Output the [x, y] coordinate of the center of the cell containing the given text.  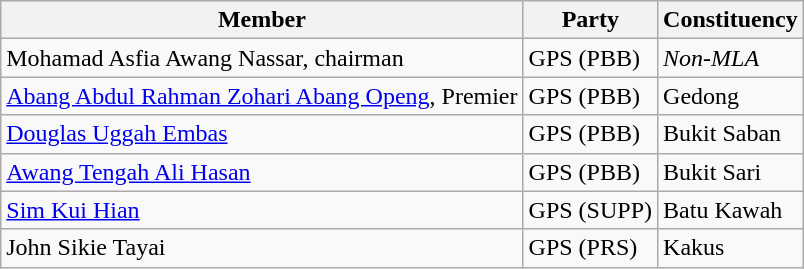
John Sikie Tayai [262, 248]
Mohamad Asfia Awang Nassar, chairman [262, 58]
Party [590, 20]
Bukit Saban [731, 134]
Gedong [731, 96]
GPS (SUPP) [590, 210]
Bukit Sari [731, 172]
Member [262, 20]
Douglas Uggah Embas [262, 134]
Abang Abdul Rahman Zohari Abang Openg, Premier [262, 96]
Sim Kui Hian [262, 210]
GPS (PRS) [590, 248]
Kakus [731, 248]
Batu Kawah [731, 210]
Constituency [731, 20]
Awang Tengah Ali Hasan [262, 172]
Non-MLA [731, 58]
